Output the [x, y] coordinate of the center of the cell containing the given text.  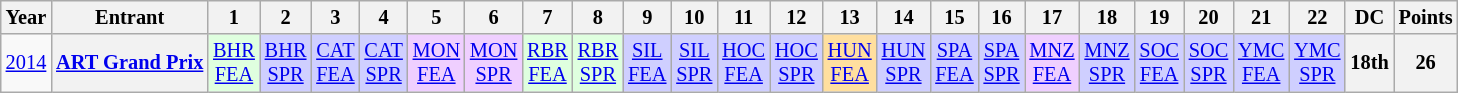
CATSPR [384, 63]
18 [1106, 17]
ART Grand Prix [130, 63]
21 [1261, 17]
BHRSPR [286, 63]
HUNSPR [904, 63]
7 [547, 17]
16 [1002, 17]
SOCFEA [1158, 63]
18th [1369, 63]
YMCFEA [1261, 63]
HOCSPR [796, 63]
SILFEA [647, 63]
5 [436, 17]
12 [796, 17]
CATFEA [335, 63]
19 [1158, 17]
13 [850, 17]
Points [1426, 17]
15 [954, 17]
2 [286, 17]
DC [1369, 17]
SPASPR [1002, 63]
10 [694, 17]
Year [26, 17]
14 [904, 17]
MONFEA [436, 63]
RBRSPR [598, 63]
22 [1317, 17]
8 [598, 17]
HUNFEA [850, 63]
MNZSPR [1106, 63]
BHRFEA [234, 63]
MONSPR [494, 63]
9 [647, 17]
RBRFEA [547, 63]
6 [494, 17]
SILSPR [694, 63]
2014 [26, 63]
Entrant [130, 17]
4 [384, 17]
20 [1208, 17]
11 [744, 17]
YMCSPR [1317, 63]
SOCSPR [1208, 63]
SPAFEA [954, 63]
17 [1052, 17]
3 [335, 17]
HOCFEA [744, 63]
26 [1426, 63]
MNZFEA [1052, 63]
1 [234, 17]
